Return the (X, Y) coordinate for the center point of the cell that contains the specified text.  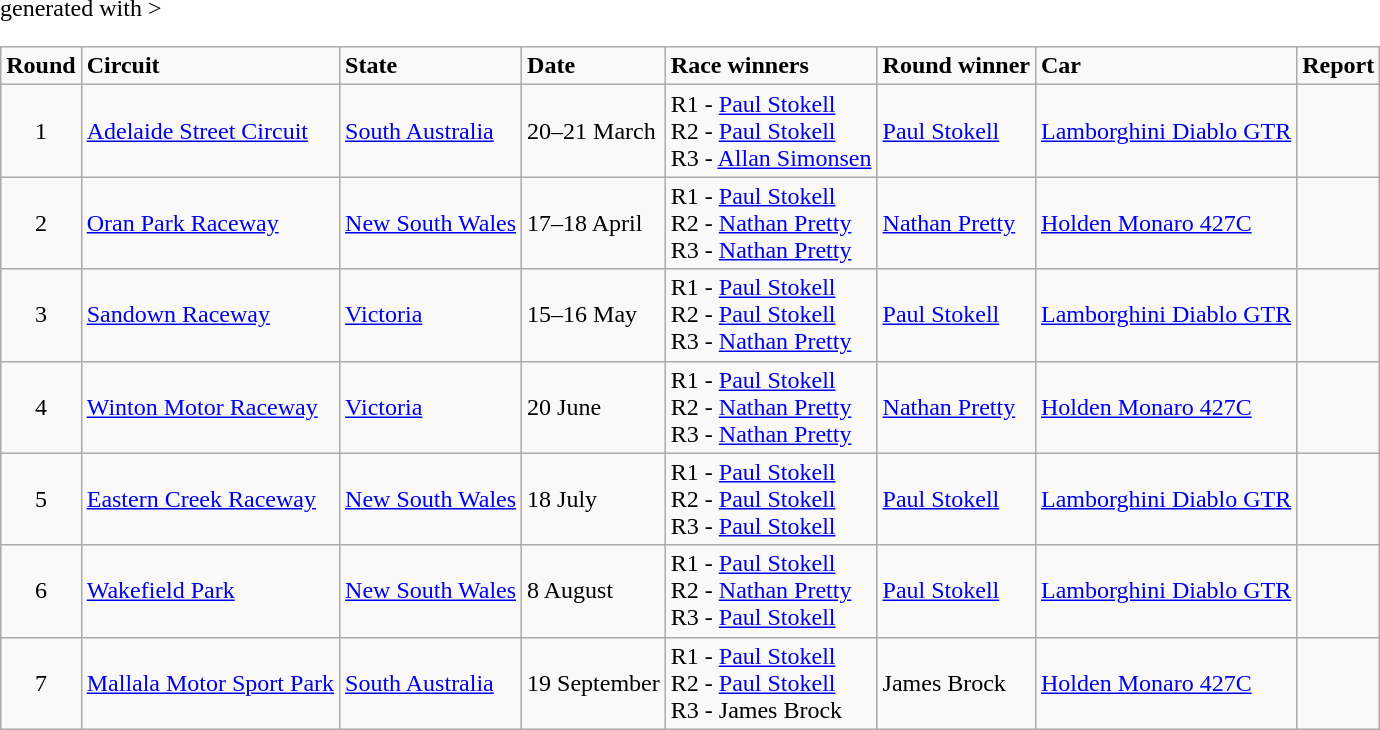
Sandown Raceway (210, 315)
Oran Park Raceway (210, 223)
1 (41, 131)
19 September (594, 683)
5 (41, 499)
17–18 April (594, 223)
2 (41, 223)
State (431, 66)
Report (1338, 66)
Car (1166, 66)
Race winners (771, 66)
3 (41, 315)
20 June (594, 407)
6 (41, 591)
Date (594, 66)
4 (41, 407)
Circuit (210, 66)
15–16 May (594, 315)
R1 - Paul Stokell R2 - Paul Stokell R3 - Paul Stokell (771, 499)
R1 - Paul Stokell R2 - Nathan Pretty R3 - Paul Stokell (771, 591)
R1 - Paul Stokell R2 - Paul Stokell R3 - Allan Simonsen (771, 131)
8 August (594, 591)
20–21 March (594, 131)
Winton Motor Raceway (210, 407)
Round (41, 66)
James Brock (956, 683)
Adelaide Street Circuit (210, 131)
18 July (594, 499)
R1 - Paul Stokell R2 - Paul Stokell R3 - Nathan Pretty (771, 315)
Mallala Motor Sport Park (210, 683)
Wakefield Park (210, 591)
Eastern Creek Raceway (210, 499)
7 (41, 683)
Round winner (956, 66)
R1 - Paul Stokell R2 - Paul Stokell R3 - James Brock (771, 683)
